Locate the cell with the specified text and output its [X, Y] center coordinate. 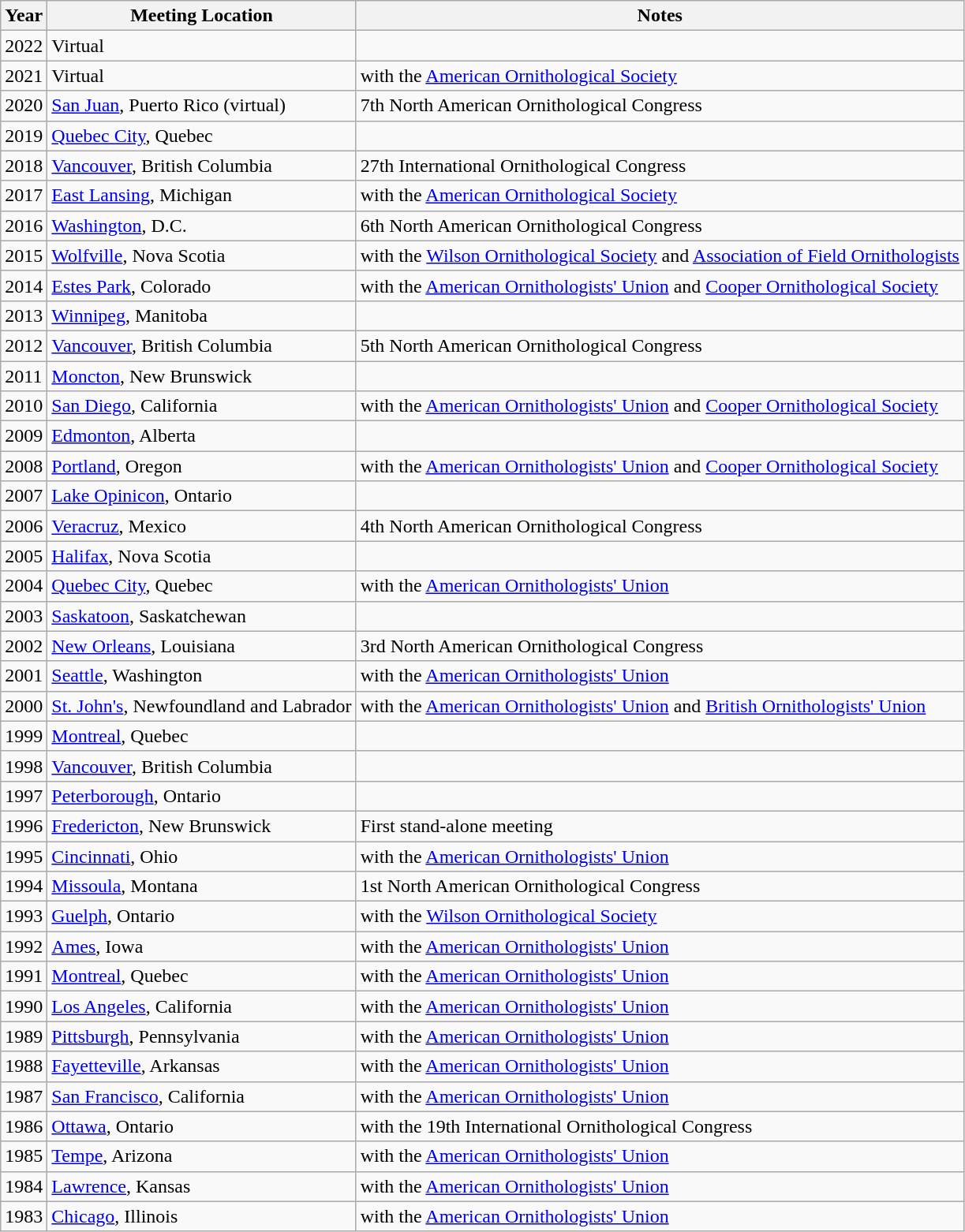
2007 [24, 496]
First stand-alone meeting [660, 826]
Guelph, Ontario [202, 917]
Lake Opinicon, Ontario [202, 496]
New Orleans, Louisiana [202, 646]
27th International Ornithological Congress [660, 166]
Ottawa, Ontario [202, 1126]
1989 [24, 1036]
2018 [24, 166]
Seattle, Washington [202, 676]
2011 [24, 376]
2021 [24, 76]
1991 [24, 976]
1995 [24, 856]
with the Wilson Ornithological Society and Association of Field Ornithologists [660, 256]
2008 [24, 466]
2012 [24, 345]
1985 [24, 1156]
7th North American Ornithological Congress [660, 106]
1997 [24, 796]
2010 [24, 406]
1994 [24, 887]
Estes Park, Colorado [202, 286]
1999 [24, 736]
2009 [24, 436]
1986 [24, 1126]
Moncton, New Brunswick [202, 376]
2002 [24, 646]
Washington, D.C. [202, 226]
6th North American Ornithological Congress [660, 226]
Halifax, Nova Scotia [202, 556]
1992 [24, 946]
1990 [24, 1006]
2013 [24, 315]
1983 [24, 1216]
1988 [24, 1066]
with the 19th International Ornithological Congress [660, 1126]
2017 [24, 196]
2004 [24, 586]
2020 [24, 106]
2015 [24, 256]
San Francisco, California [202, 1096]
Fayetteville, Arkansas [202, 1066]
Portland, Oregon [202, 466]
Lawrence, Kansas [202, 1186]
with the Wilson Ornithological Society [660, 917]
Los Angeles, California [202, 1006]
Ames, Iowa [202, 946]
1993 [24, 917]
1998 [24, 766]
1987 [24, 1096]
East Lansing, Michigan [202, 196]
Missoula, Montana [202, 887]
2005 [24, 556]
Notes [660, 16]
San Juan, Puerto Rico (virtual) [202, 106]
2014 [24, 286]
Winnipeg, Manitoba [202, 315]
Edmonton, Alberta [202, 436]
2003 [24, 616]
1984 [24, 1186]
1996 [24, 826]
Cincinnati, Ohio [202, 856]
Chicago, Illinois [202, 1216]
with the American Ornithologists' Union and British Ornithologists' Union [660, 706]
Meeting Location [202, 16]
2006 [24, 526]
St. John's, Newfoundland and Labrador [202, 706]
Wolfville, Nova Scotia [202, 256]
Tempe, Arizona [202, 1156]
Peterborough, Ontario [202, 796]
Pittsburgh, Pennsylvania [202, 1036]
3rd North American Ornithological Congress [660, 646]
2000 [24, 706]
2016 [24, 226]
2019 [24, 136]
Veracruz, Mexico [202, 526]
Saskatoon, Saskatchewan [202, 616]
4th North American Ornithological Congress [660, 526]
1st North American Ornithological Congress [660, 887]
2022 [24, 46]
5th North American Ornithological Congress [660, 345]
San Diego, California [202, 406]
Year [24, 16]
Fredericton, New Brunswick [202, 826]
2001 [24, 676]
